From the cell containing the given text, extract its center point as (X, Y) coordinate. 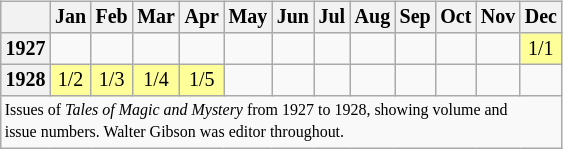
1/1 (541, 48)
1927 (26, 48)
Jun (293, 18)
Issues of Tales of Magic and Mystery from 1927 to 1928, showing volume andissue numbers. Walter Gibson was editor throughout. (282, 122)
Mar (156, 18)
May (248, 18)
Apr (202, 18)
1/5 (202, 80)
Nov (498, 18)
Sep (416, 18)
1/2 (70, 80)
Dec (541, 18)
Aug (372, 18)
Jan (70, 18)
1/3 (112, 80)
Jul (332, 18)
1928 (26, 80)
Oct (456, 18)
1/4 (156, 80)
Feb (112, 18)
